Output the (X, Y) coordinate of the center of the cell containing the given text.  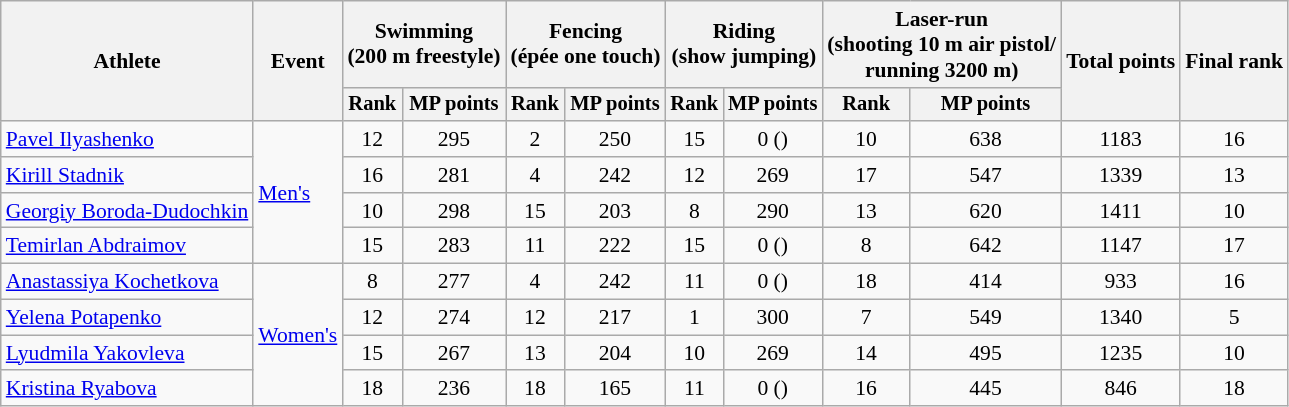
1147 (1120, 246)
495 (986, 353)
2 (536, 139)
274 (454, 318)
Anastassiya Kochetkova (128, 282)
933 (1120, 282)
642 (986, 246)
281 (454, 175)
Temirlan Abdraimov (128, 246)
Fencing(épée one touch) (586, 44)
217 (614, 318)
14 (866, 353)
Pavel Ilyashenko (128, 139)
Kristina Ryabova (128, 389)
7 (866, 318)
Event (298, 61)
1235 (1120, 353)
Riding(show jumping) (744, 44)
290 (772, 211)
549 (986, 318)
267 (454, 353)
Total points (1120, 61)
1340 (1120, 318)
Final rank (1234, 61)
203 (614, 211)
846 (1120, 389)
Lyudmila Yakovleva (128, 353)
Women's (298, 335)
277 (454, 282)
Kirill Stadnik (128, 175)
1339 (1120, 175)
1 (695, 318)
Athlete (128, 61)
250 (614, 139)
300 (772, 318)
620 (986, 211)
283 (454, 246)
298 (454, 211)
638 (986, 139)
Yelena Potapenko (128, 318)
295 (454, 139)
1183 (1120, 139)
445 (986, 389)
236 (454, 389)
Georgiy Boroda-Dudochkin (128, 211)
414 (986, 282)
Men's (298, 192)
Swimming(200 m freestyle) (424, 44)
165 (614, 389)
Laser-run(shooting 10 m air pistol/running 3200 m) (942, 44)
5 (1234, 318)
222 (614, 246)
1411 (1120, 211)
547 (986, 175)
204 (614, 353)
